Search for the cell housing the specified text and yield its (X, Y) center coordinate. 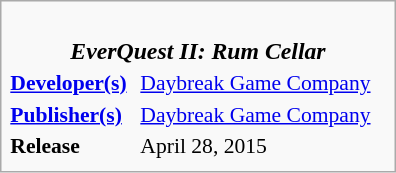
Publisher(s) (72, 114)
Developer(s) (72, 83)
April 28, 2015 (263, 146)
Release (72, 146)
EverQuest II: Rum Cellar (198, 38)
